Identify which cell holds the provided text, then report its [x, y] central coordinate. 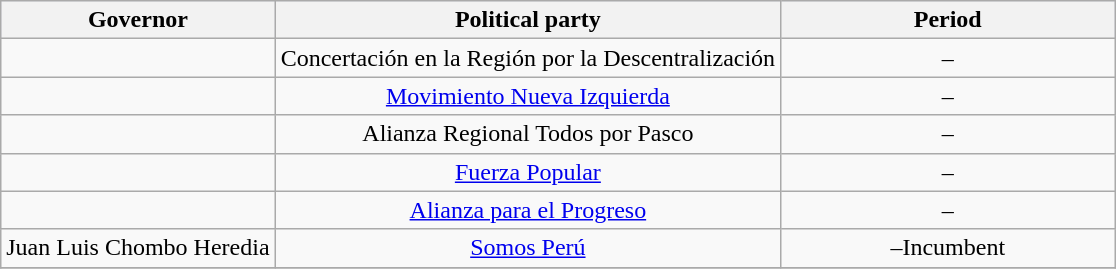
–Incumbent [948, 248]
Somos Perú [528, 248]
Fuerza Popular [528, 172]
Alianza para el Progreso [528, 210]
Movimiento Nueva Izquierda [528, 96]
Governor [138, 20]
Alianza Regional Todos por Pasco [528, 134]
Political party [528, 20]
Period [948, 20]
Concertación en la Región por la Descentralización [528, 58]
Juan Luis Chombo Heredia [138, 248]
